For the text-containing cell, return its midpoint in (x, y) coordinate format. 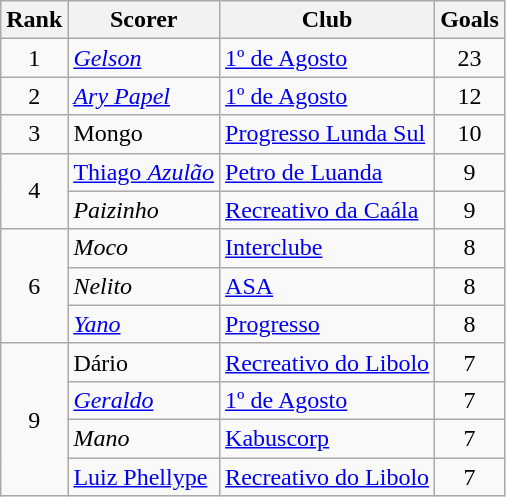
4 (34, 191)
Scorer (144, 20)
2 (34, 96)
1 (34, 58)
12 (470, 96)
Mongo (144, 134)
Interclube (328, 248)
Paizinho (144, 210)
Gelson (144, 58)
Dário (144, 362)
Moco (144, 248)
23 (470, 58)
Kabuscorp (328, 438)
Mano (144, 438)
Ary Papel (144, 96)
Yano (144, 324)
Geraldo (144, 400)
Nelito (144, 286)
10 (470, 134)
Thiago Azulão (144, 172)
Luiz Phellype (144, 477)
6 (34, 286)
Progresso (328, 324)
Club (328, 20)
Rank (34, 20)
Progresso Lunda Sul (328, 134)
ASA (328, 286)
Petro de Luanda (328, 172)
Recreativo da Caála (328, 210)
3 (34, 134)
Goals (470, 20)
